Capture the cell that displays the provided text and extract its [x, y] central coordinate. 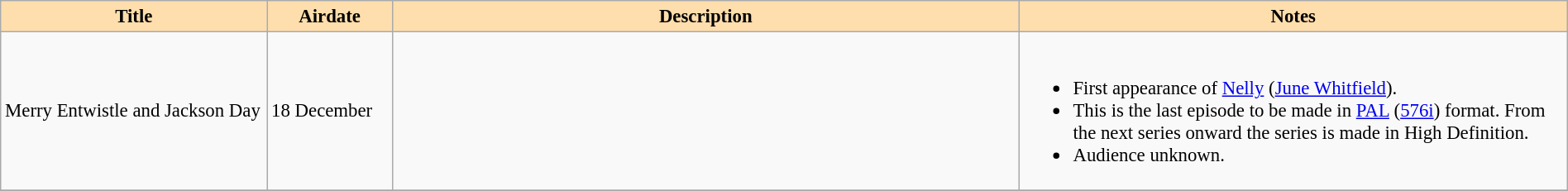
Merry Entwistle and Jackson Day [134, 111]
18 December [330, 111]
Airdate [330, 17]
Description [705, 17]
Notes [1293, 17]
Title [134, 17]
